Return the (X, Y) coordinate for the center point of the cell that contains the specified text.  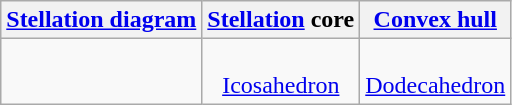
Stellation core (281, 20)
Convex hull (436, 20)
Dodecahedron (436, 72)
Stellation diagram (102, 20)
Icosahedron (281, 72)
